Pinpoint the cell where the given text exists, returning its [X, Y] midpoint coordinate. 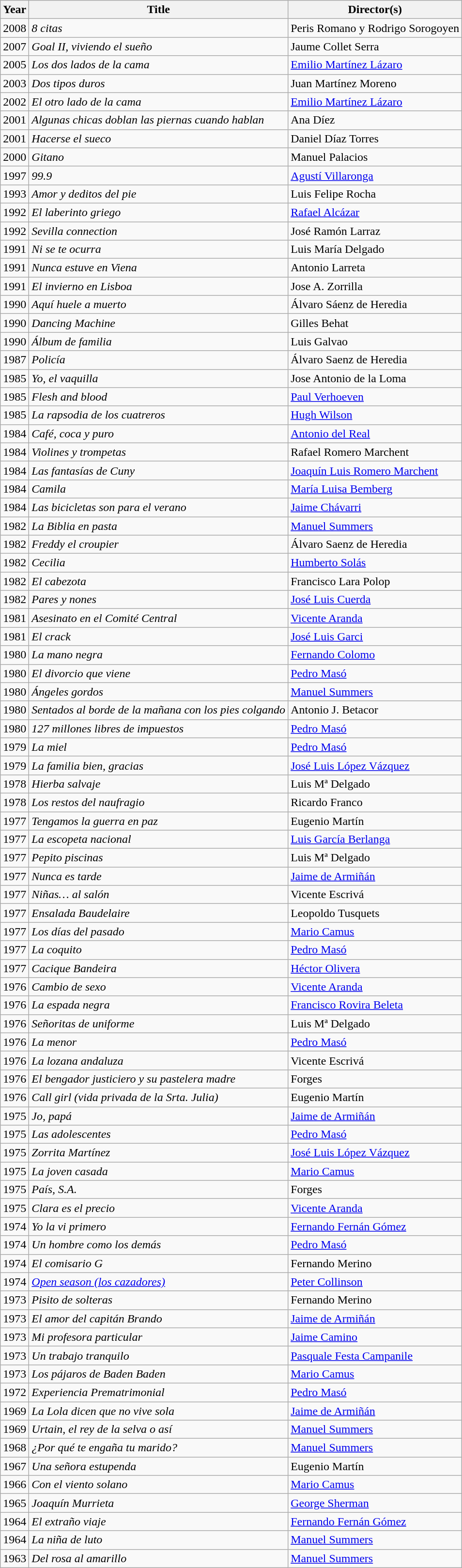
2002 [15, 102]
Year [15, 10]
Freddy el croupier [159, 544]
Humberto Solás [375, 563]
Señoritas de uniforme [159, 1024]
María Luisa Bemberg [375, 489]
1972 [15, 1392]
Pasquale Festa Campanile [375, 1355]
Jaime Camino [375, 1337]
1987 [15, 360]
Jose A. Zorrilla [375, 286]
2003 [15, 83]
Manuel Palacios [375, 157]
Luis García Berlanga [375, 839]
Antonio J. Betacor [375, 710]
Las fantasías de Cuny [159, 470]
Antonio Larreta [375, 268]
2000 [15, 157]
Cecilia [159, 563]
1997 [15, 175]
La mano negra [159, 655]
Cambio de sexo [159, 987]
Café, coca y puro [159, 434]
Yo, el vaquilla [159, 378]
Camila [159, 489]
8 citas [159, 28]
Director(s) [375, 10]
La niña de luto [159, 1540]
Jose Antonio de la Loma [375, 378]
George Sherman [375, 1503]
Los restos del naufragio [159, 802]
Yo la vi primero [159, 1226]
Policía [159, 360]
Pares y nones [159, 600]
Una señora estupenda [159, 1466]
Ni se te ocurra [159, 249]
El invierno en Lisboa [159, 286]
Dancing Machine [159, 323]
José Luis Garci [375, 637]
Nunca es tarde [159, 876]
Ana Díez [375, 120]
Sentados al borde de la mañana con los pies colgando [159, 710]
Los dos lados de la cama [159, 65]
Joaquín Luis Romero Marchent [375, 470]
Dos tipos duros [159, 83]
La escopeta nacional [159, 839]
El comisario G [159, 1263]
Con el viento solano [159, 1485]
Algunas chicas doblan las piernas cuando hablan [159, 120]
Un trabajo tranquilo [159, 1355]
Zorrita Martínez [159, 1153]
Niñas… al salón [159, 895]
La espada negra [159, 1005]
Joaquín Murrieta [159, 1503]
Clara es el precio [159, 1208]
El cabezota [159, 581]
Goal II, viviendo el sueño [159, 47]
Ensalada Baudelaire [159, 913]
Agustí Villaronga [375, 175]
Amor y deditos del pie [159, 194]
Luis María Delgado [375, 249]
Flesh and blood [159, 397]
¿Por qué te engaña tu marido? [159, 1448]
Rafael Romero Marchent [375, 452]
Call girl (vida privada de la Srta. Julia) [159, 1097]
1965 [15, 1503]
Rafael Alcázar [375, 212]
Ángeles gordos [159, 692]
Jaume Collet Serra [375, 47]
2008 [15, 28]
Aquí huele a muerto [159, 305]
La menor [159, 1042]
Hacerse el sueco [159, 139]
1967 [15, 1466]
1963 [15, 1558]
Nunca estuve en Viena [159, 268]
1968 [15, 1448]
Francisco Rovira Beleta [375, 1005]
Juan Martínez Moreno [375, 83]
La rapsodia de los cuatreros [159, 415]
2005 [15, 65]
Cacique Bandeira [159, 968]
La familia bien, gracias [159, 765]
Jo, papá [159, 1116]
El bengador justiciero y su pastelera madre [159, 1079]
Tengamos la guerra en paz [159, 821]
Jaime Chávarri [375, 507]
Asesinato en el Comité Central [159, 618]
Violines y trompetas [159, 452]
Hugh Wilson [375, 415]
La Biblia en pasta [159, 526]
Pepito piscinas [159, 858]
1966 [15, 1485]
Daniel Díaz Torres [375, 139]
Héctor Olivera [375, 968]
La coquito [159, 950]
La Lola dicen que no vive sola [159, 1411]
Mi profesora particular [159, 1337]
Francisco Lara Polop [375, 581]
El divorcio que viene [159, 673]
El otro lado de la cama [159, 102]
La joven casada [159, 1171]
1993 [15, 194]
Ricardo Franco [375, 802]
Los pájaros de Baden Baden [159, 1374]
Experiencia Prematrimonial [159, 1392]
El laberinto griego [159, 212]
99.9 [159, 175]
Leopoldo Tusquets [375, 913]
Peris Romano y Rodrigo Sorogoyen [375, 28]
Sevilla connection [159, 231]
El crack [159, 637]
Los días del pasado [159, 931]
Un hombre como los demás [159, 1245]
Antonio del Real [375, 434]
Gilles Behat [375, 323]
Luis Felipe Rocha [375, 194]
Luis Galvao [375, 342]
Del rosa al amarillo [159, 1558]
127 millones libres de impuestos [159, 729]
El extraño viaje [159, 1521]
Hierba salvaje [159, 784]
Fernando Colomo [375, 655]
Álvaro Sáenz de Heredia [375, 305]
Open season (los cazadores) [159, 1282]
Las adolescentes [159, 1134]
País, S.A. [159, 1190]
Las bicicletas son para el verano [159, 507]
La miel [159, 747]
José Luis Cuerda [375, 600]
Title [159, 10]
2007 [15, 47]
Paul Verhoeven [375, 397]
Pisito de solteras [159, 1300]
El amor del capitán Brando [159, 1319]
La lozana andaluza [159, 1060]
Álbum de familia [159, 342]
José Ramón Larraz [375, 231]
Gitano [159, 157]
Urtain, el rey de la selva o así [159, 1429]
Peter Collinson [375, 1282]
